Detect which cell encompasses the target text, then output its (x, y) center coordinate. 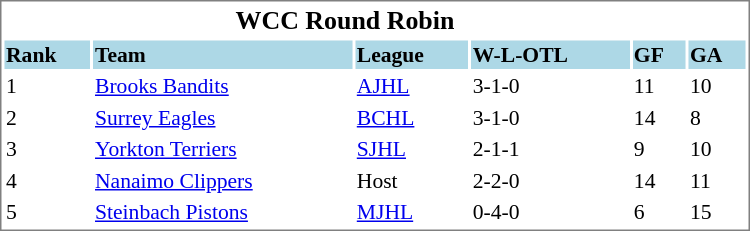
1 (47, 86)
5 (47, 212)
League (412, 54)
4 (47, 180)
15 (716, 212)
W-L-OTL (550, 54)
8 (716, 118)
Brooks Bandits (224, 86)
GA (716, 54)
MJHL (412, 212)
2-2-0 (550, 180)
9 (658, 149)
Yorkton Terriers (224, 149)
WCC Round Robin (344, 20)
Rank (47, 54)
2 (47, 118)
GF (658, 54)
6 (658, 212)
Team (224, 54)
Steinbach Pistons (224, 212)
0-4-0 (550, 212)
AJHL (412, 86)
Surrey Eagles (224, 118)
2-1-1 (550, 149)
Host (412, 180)
Nanaimo Clippers (224, 180)
3 (47, 149)
SJHL (412, 149)
BCHL (412, 118)
